Return the [X, Y] coordinate for the center point of the cell that contains the specified text.  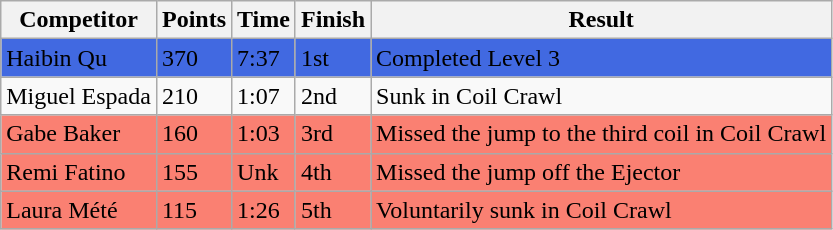
4th [332, 172]
1:07 [264, 96]
Laura Mété [79, 210]
3rd [332, 134]
Time [264, 20]
Result [602, 20]
Competitor [79, 20]
Missed the jump to the third coil in Coil Crawl [602, 134]
155 [194, 172]
2nd [332, 96]
Finish [332, 20]
Miguel Espada [79, 96]
Voluntarily sunk in Coil Crawl [602, 210]
Missed the jump off the Ejector [602, 172]
1st [332, 58]
370 [194, 58]
1:03 [264, 134]
Gabe Baker [79, 134]
1:26 [264, 210]
Sunk in Coil Crawl [602, 96]
7:37 [264, 58]
210 [194, 96]
160 [194, 134]
5th [332, 210]
115 [194, 210]
Remi Fatino [79, 172]
Completed Level 3 [602, 58]
Unk [264, 172]
Points [194, 20]
Haibin Qu [79, 58]
